From the cell containing the given text, extract its center point as [x, y] coordinate. 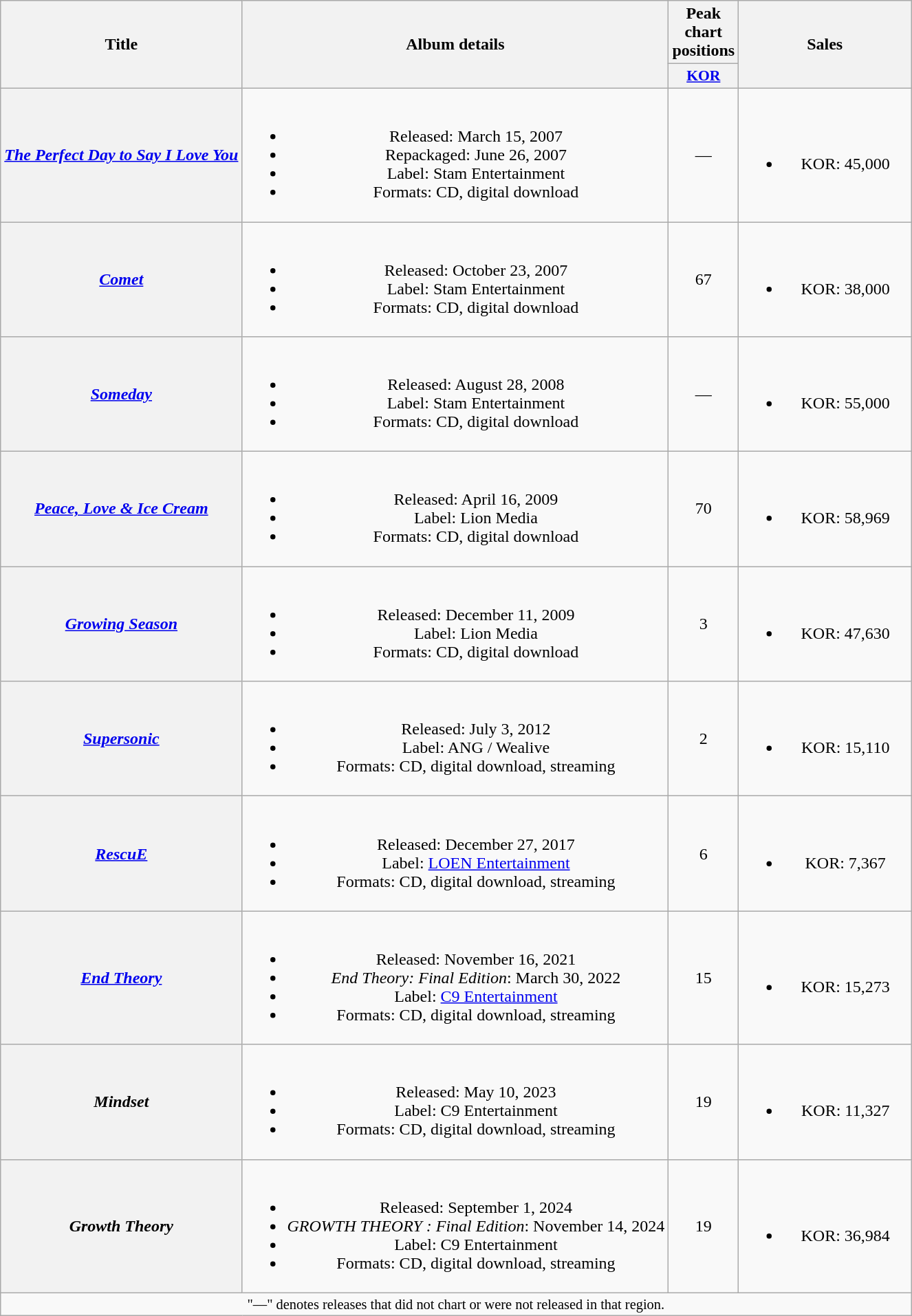
End Theory [121, 978]
Released: October 23, 2007Label: Stam EntertainmentFormats: CD, digital download [455, 279]
KOR: 55,000 [825, 395]
Sales [825, 45]
6 [704, 854]
15 [704, 978]
KOR: 7,367 [825, 854]
KOR: 45,000 [825, 155]
Released: November 16, 2021End Theory: Final Edition: March 30, 2022Label: C9 EntertainmentFormats: CD, digital download, streaming [455, 978]
KOR: 36,984 [825, 1226]
2 [704, 738]
Released: December 11, 2009Label: Lion MediaFormats: CD, digital download [455, 624]
Title [121, 45]
Released: September 1, 2024GROWTH THEORY : Final Edition: November 14, 2024Label: C9 EntertainmentFormats: CD, digital download, streaming [455, 1226]
Peak chart positions [704, 32]
Released: August 28, 2008Label: Stam EntertainmentFormats: CD, digital download [455, 395]
3 [704, 624]
Released: April 16, 2009Label: Lion MediaFormats: CD, digital download [455, 509]
KOR: 38,000 [825, 279]
Released: July 3, 2012Label: ANG / WealiveFormats: CD, digital download, streaming [455, 738]
KOR: 15,273 [825, 978]
Released: May 10, 2023Label: C9 EntertainmentFormats: CD, digital download, streaming [455, 1101]
Someday [121, 395]
KOR: 15,110 [825, 738]
"—" denotes releases that did not chart or were not released in that region. [456, 1304]
Comet [121, 279]
RescuE [121, 854]
KOR: 47,630 [825, 624]
Album details [455, 45]
Growth Theory [121, 1226]
KOR: 58,969 [825, 509]
Supersonic [121, 738]
Peace, Love & Ice Cream [121, 509]
Released: March 15, 2007Repackaged: June 26, 2007Label: Stam EntertainmentFormats: CD, digital download [455, 155]
Growing Season [121, 624]
67 [704, 279]
KOR [704, 76]
The Perfect Day to Say I Love You [121, 155]
Released: December 27, 2017Label: LOEN EntertainmentFormats: CD, digital download, streaming [455, 854]
Mindset [121, 1101]
70 [704, 509]
KOR: 11,327 [825, 1101]
